Scan for the cell matching the given text and deliver its [x, y] coordinate at center. 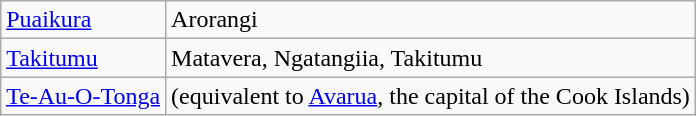
Arorangi [431, 20]
Te-Au-O-Tonga [84, 96]
(equivalent to Avarua, the capital of the Cook Islands) [431, 96]
Puaikura [84, 20]
Takitumu [84, 58]
Matavera, Ngatangiia, Takitumu [431, 58]
